Return (x, y) of the center of cell containing provided text 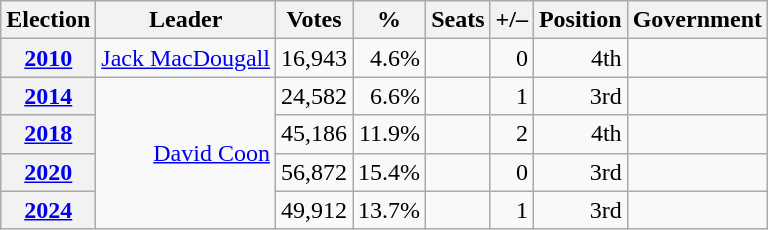
45,186 (314, 134)
Position (580, 20)
2018 (48, 134)
13.7% (390, 210)
Election (48, 20)
2010 (48, 58)
11.9% (390, 134)
David Coon (186, 153)
4.6% (390, 58)
Government (697, 20)
+/– (512, 20)
Votes (314, 20)
2024 (48, 210)
2014 (48, 96)
2020 (48, 172)
15.4% (390, 172)
Jack MacDougall (186, 58)
Seats (458, 20)
56,872 (314, 172)
Leader (186, 20)
16,943 (314, 58)
6.6% (390, 96)
24,582 (314, 96)
2 (512, 134)
49,912 (314, 210)
% (390, 20)
